Return [X, Y] of the center of cell containing provided text 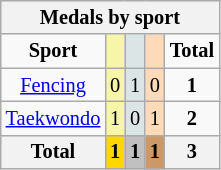
Medals by sport [110, 17]
2 [192, 118]
Sport [54, 51]
3 [192, 152]
Taekwondo [54, 118]
Fencing [54, 85]
